Return [X, Y] of the center of cell containing provided text 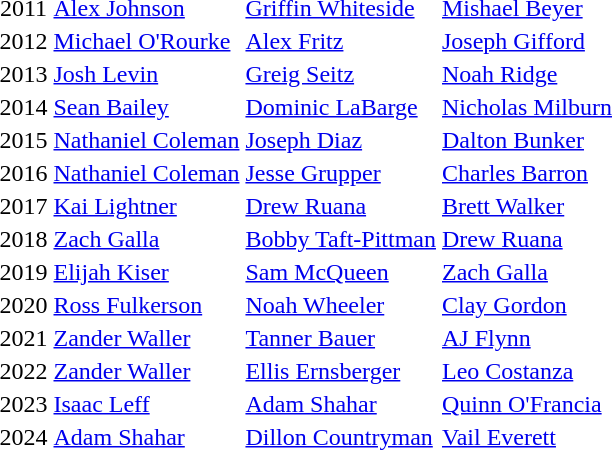
Sam McQueen [341, 272]
Adam Shahar [341, 404]
Dominic LaBarge [341, 107]
Jesse Grupper [341, 173]
Michael O'Rourke [146, 41]
Sean Bailey [146, 107]
Tanner Bauer [341, 338]
Kai Lightner [146, 206]
Josh Levin [146, 74]
Alex Fritz [341, 41]
Zach Galla [146, 239]
Joseph Diaz [341, 140]
Bobby Taft-Pittman [341, 239]
Elijah Kiser [146, 272]
Ellis Ernsberger [341, 371]
Greig Seitz [341, 74]
Ross Fulkerson [146, 305]
Drew Ruana [341, 206]
Noah Wheeler [341, 305]
Isaac Leff [146, 404]
